Scan for the cell matching the given text and deliver its [X, Y] coordinate at center. 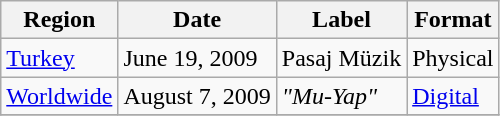
Turkey [60, 58]
Worldwide [60, 96]
Format [453, 20]
Region [60, 20]
Digital [453, 96]
August 7, 2009 [197, 96]
June 19, 2009 [197, 58]
"Mu-Yap" [341, 96]
Pasaj Müzik [341, 58]
Physical [453, 58]
Date [197, 20]
Label [341, 20]
